Search for the cell housing the specified text and yield its [x, y] center coordinate. 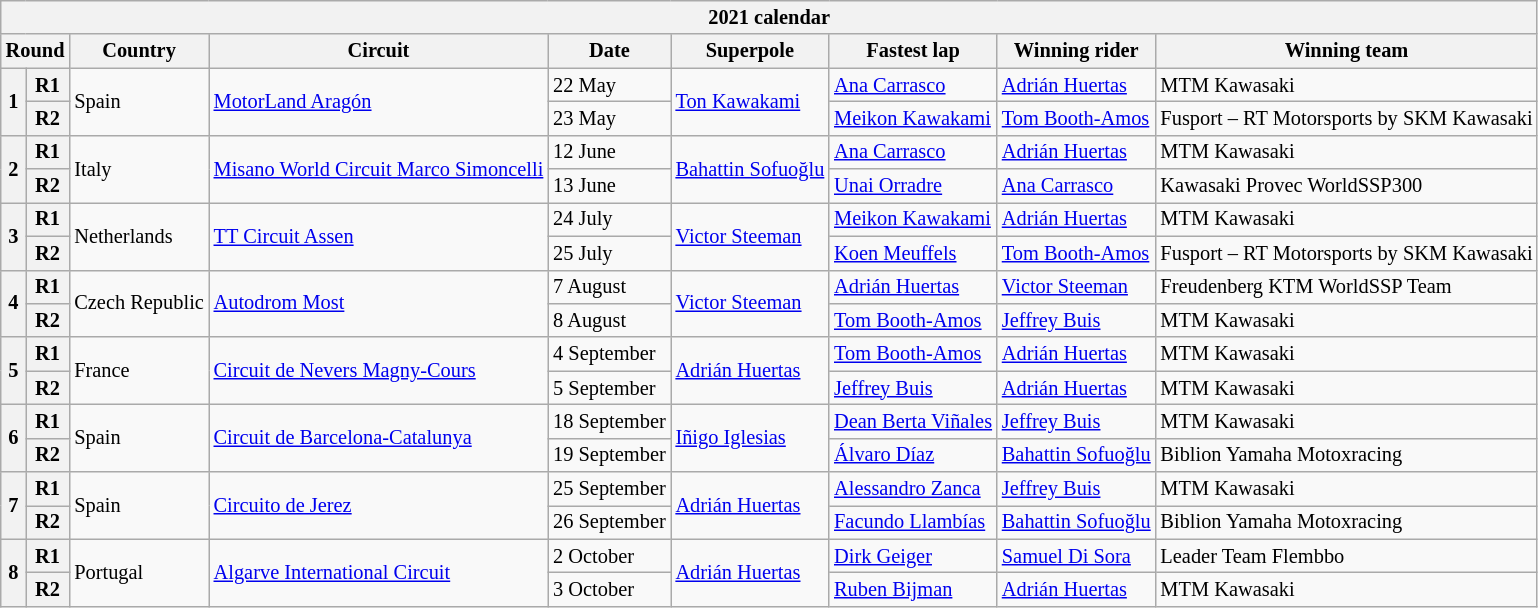
8 August [609, 320]
Netherlands [138, 236]
TT Circuit Assen [379, 236]
Koen Meuffels [913, 253]
Winning team [1347, 51]
Fastest lap [913, 51]
Dean Berta Viñales [913, 421]
5 September [609, 388]
24 July [609, 219]
3 October [609, 589]
Italy [138, 168]
Winning rider [1076, 51]
Round [36, 51]
Superpole [750, 51]
6 [14, 438]
Leader Team Flembbo [1347, 556]
Dirk Geiger [913, 556]
8 [14, 572]
2021 calendar [770, 17]
Circuito de Jerez [379, 506]
Unai Orradre [913, 186]
Misano World Circuit Marco Simoncelli [379, 168]
Portugal [138, 572]
Freudenberg KTM WorldSSP Team [1347, 287]
19 September [609, 455]
MotorLand Aragón [379, 102]
3 [14, 236]
Circuit [379, 51]
Ruben Bijman [913, 589]
Kawasaki Provec WorldSSP300 [1347, 186]
1 [14, 102]
25 September [609, 489]
26 September [609, 522]
Autodrom Most [379, 304]
Facundo Llambías [913, 522]
2 October [609, 556]
7 August [609, 287]
18 September [609, 421]
Samuel Di Sora [1076, 556]
Country [138, 51]
4 September [609, 354]
Álvaro Díaz [913, 455]
25 July [609, 253]
Date [609, 51]
Iñigo Iglesias [750, 438]
4 [14, 304]
13 June [609, 186]
7 [14, 506]
Circuit de Nevers Magny-Cours [379, 370]
22 May [609, 85]
Circuit de Barcelona-Catalunya [379, 438]
Algarve International Circuit [379, 572]
2 [14, 168]
23 May [609, 118]
Alessandro Zanca [913, 489]
France [138, 370]
12 June [609, 152]
Czech Republic [138, 304]
5 [14, 370]
Ton Kawakami [750, 102]
